Capture the cell that displays the provided text and extract its [X, Y] central coordinate. 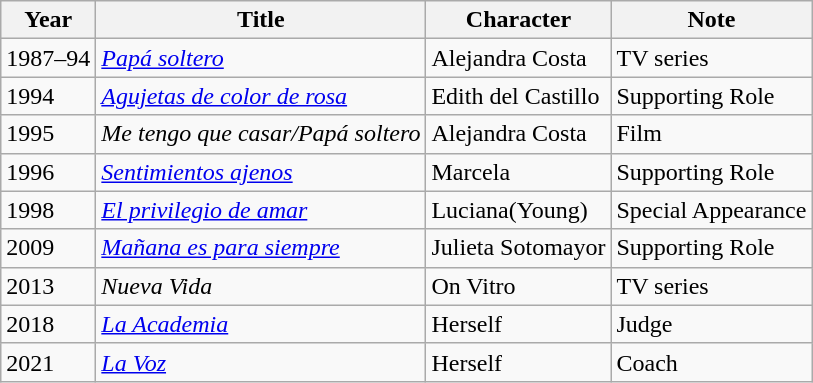
Coach [712, 362]
1996 [48, 172]
La Academia [261, 324]
Agujetas de color de rosa [261, 96]
2013 [48, 286]
1994 [48, 96]
2018 [48, 324]
Year [48, 20]
On Vitro [518, 286]
Character [518, 20]
2009 [48, 248]
Sentimientos ajenos [261, 172]
Judge [712, 324]
Marcela [518, 172]
Film [712, 134]
Title [261, 20]
1998 [48, 210]
Papá soltero [261, 58]
La Voz [261, 362]
1995 [48, 134]
Edith del Castillo [518, 96]
El privilegio de amar [261, 210]
2021 [48, 362]
Me tengo que casar/Papá soltero [261, 134]
1987–94 [48, 58]
Julieta Sotomayor [518, 248]
Special Appearance [712, 210]
Note [712, 20]
Luciana(Young) [518, 210]
Mañana es para siempre [261, 248]
Nueva Vida [261, 286]
